Identify which cell holds the provided text, then report its (X, Y) central coordinate. 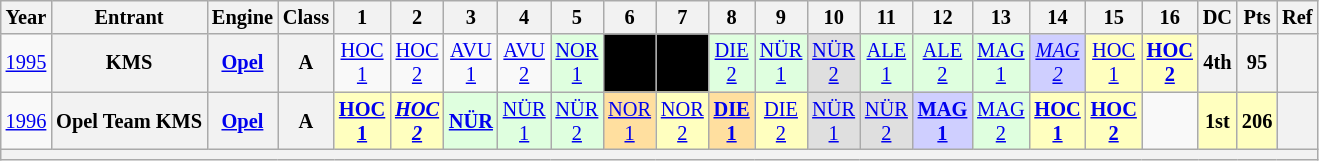
DC (1218, 17)
7 (682, 17)
10 (834, 17)
5 (576, 17)
4th (1218, 63)
206 (1257, 121)
2 (417, 17)
14 (1057, 17)
1 (362, 17)
Pts (1257, 17)
11 (886, 17)
Ref (1297, 17)
ALE2 (943, 63)
6 (630, 17)
1st (1218, 121)
Entrant (129, 17)
15 (1114, 17)
3 (471, 17)
8 (732, 17)
Class (306, 17)
Opel Team KMS (129, 121)
NOR2 (682, 121)
Year (26, 17)
12 (943, 17)
DIE1 (732, 121)
AVU1 (471, 63)
1996 (26, 121)
NÜR (471, 121)
Engine (242, 17)
16 (1170, 17)
KMS (129, 63)
4 (524, 17)
13 (1000, 17)
1995 (26, 63)
ALE1 (886, 63)
9 (782, 17)
95 (1257, 63)
AVU2 (524, 63)
